Pinpoint the cell where the given text exists, returning its [X, Y] midpoint coordinate. 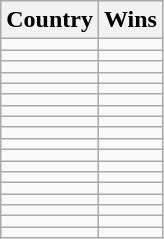
Country [50, 20]
Wins [130, 20]
